Find where the given text appears and provide that cell's center as [X, Y] coordinate. 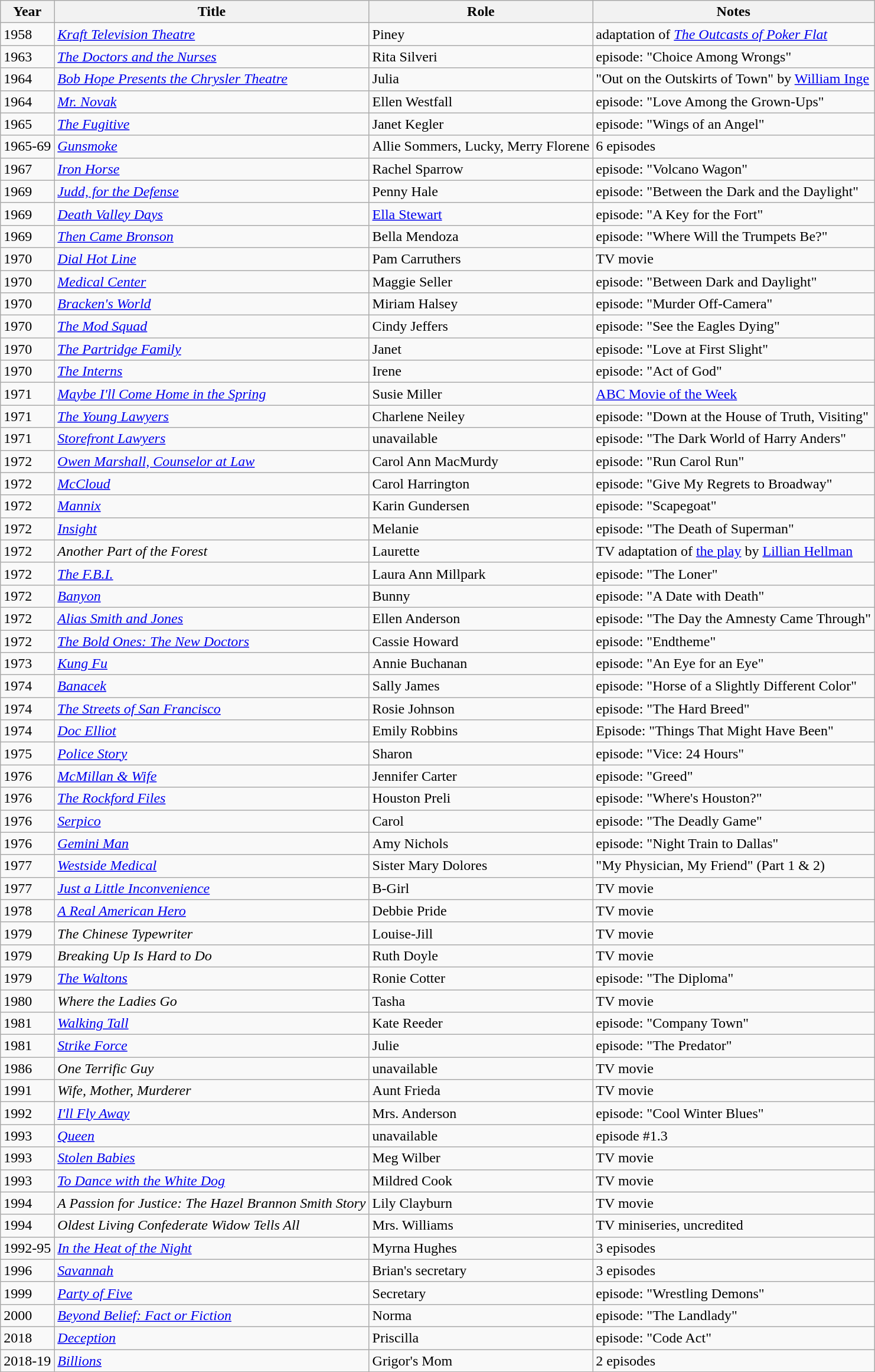
episode: "The Day the Amnesty Came Through" [733, 618]
Cindy Jeffers [481, 327]
Strike Force [211, 1046]
Mr. Novak [211, 102]
Medical Center [211, 282]
Breaking Up Is Hard to Do [211, 956]
The Fugitive [211, 124]
episode: "Down at the House of Truth, Visiting" [733, 416]
episode: "The Deadly Game" [733, 821]
Serpico [211, 821]
episode: "The Death of Superman" [733, 529]
Maybe I'll Come Home in the Spring [211, 394]
Bob Hope Presents the Chrysler Theatre [211, 79]
The Rockford Files [211, 799]
Charlene Neiley [481, 416]
episode: "Run Carol Run" [733, 461]
Debbie Pride [481, 911]
McMillan & Wife [211, 776]
episode: "The Dark World of Harry Anders" [733, 439]
In the Heat of the Night [211, 1248]
1992 [27, 1113]
Oldest Living Confederate Widow Tells All [211, 1226]
Year [27, 12]
The Streets of San Francisco [211, 709]
episode: "See the Eagles Dying" [733, 327]
Secretary [481, 1293]
Melanie [481, 529]
1992-95 [27, 1248]
episode: "A Key for the Fort" [733, 214]
Rosie Johnson [481, 709]
Jennifer Carter [481, 776]
episode #1.3 [733, 1136]
Grigor's Mom [481, 1360]
Priscilla [481, 1338]
Notes [733, 12]
Ellen Westfall [481, 102]
1975 [27, 754]
Aunt Frieda [481, 1091]
Meg Wilber [481, 1158]
Dial Hot Line [211, 259]
episode: "The Hard Breed" [733, 709]
Doc Elliot [211, 731]
Gunsmoke [211, 146]
episode: "Horse of a Slightly Different Color" [733, 686]
Pam Carruthers [481, 259]
Louise-Jill [481, 933]
To Dance with the White Dog [211, 1181]
episode: "Between the Dark and the Daylight" [733, 191]
episode: "The Diploma" [733, 978]
Judd, for the Defense [211, 191]
1991 [27, 1091]
2 episodes [733, 1360]
Carol Harrington [481, 484]
TV adaptation of the play by Lillian Hellman [733, 551]
Police Story [211, 754]
Allie Sommers, Lucky, Merry Florene [481, 146]
The Interns [211, 371]
1980 [27, 1001]
Kung Fu [211, 664]
1965-69 [27, 146]
Ella Stewart [481, 214]
Kraft Television Theatre [211, 34]
McCloud [211, 484]
episode: "Night Train to Dallas" [733, 843]
Insight [211, 529]
Sally James [481, 686]
Another Part of the Forest [211, 551]
Where the Ladies Go [211, 1001]
1965 [27, 124]
episode: "Vice: 24 Hours" [733, 754]
Susie Miller [481, 394]
Lily Clayburn [481, 1203]
Houston Preli [481, 799]
Owen Marshall, Counselor at Law [211, 461]
Carol Ann MacMurdy [481, 461]
The Bold Ones: The New Doctors [211, 641]
One Terrific Guy [211, 1068]
adaptation of The Outcasts of Poker Flat [733, 34]
Rachel Sparrow [481, 169]
ABC Movie of the Week [733, 394]
Miriam Halsey [481, 304]
episode: "Love at First Slight" [733, 349]
1963 [27, 57]
Julie [481, 1046]
Irene [481, 371]
Annie Buchanan [481, 664]
Laura Ann Millpark [481, 573]
Then Came Bronson [211, 236]
episode: "The Landlady" [733, 1315]
1978 [27, 911]
Cassie Howard [481, 641]
The Doctors and the Nurses [211, 57]
The F.B.I. [211, 573]
Janet Kegler [481, 124]
episode: "The Predator" [733, 1046]
Carol [481, 821]
I'll Fly Away [211, 1113]
B-Girl [481, 888]
Brian's secretary [481, 1270]
A Real American Hero [211, 911]
1973 [27, 664]
Kate Reeder [481, 1024]
A Passion for Justice: The Hazel Brannon Smith Story [211, 1203]
"Out on the Outskirts of Town" by William Inge [733, 79]
Sister Mary Dolores [481, 866]
episode: "Between Dark and Daylight" [733, 282]
Norma [481, 1315]
6 episodes [733, 146]
Ronie Cotter [481, 978]
Alias Smith and Jones [211, 618]
episode: "Company Town" [733, 1024]
episode: "Scapegoat" [733, 506]
episode: "Love Among the Grown-Ups" [733, 102]
Bunny [481, 596]
Stolen Babies [211, 1158]
episode: "Code Act" [733, 1338]
Westside Medical [211, 866]
episode: "Where Will the Trumpets Be?" [733, 236]
2018-19 [27, 1360]
Savannah [211, 1270]
Billions [211, 1360]
1999 [27, 1293]
episode: "Volcano Wagon" [733, 169]
episode: "Where's Houston?" [733, 799]
Maggie Seller [481, 282]
episode: "A Date with Death" [733, 596]
Just a Little Inconvenience [211, 888]
episode: "Give My Regrets to Broadway" [733, 484]
episode: "An Eye for an Eye" [733, 664]
Julia [481, 79]
Myrna Hughes [481, 1248]
Death Valley Days [211, 214]
The Waltons [211, 978]
Emily Robbins [481, 731]
episode: "Murder Off-Camera" [733, 304]
1967 [27, 169]
Deception [211, 1338]
episode: "Greed" [733, 776]
episode: "Endtheme" [733, 641]
Gemini Man [211, 843]
Ellen Anderson [481, 618]
episode: "The Loner" [733, 573]
Mrs. Anderson [481, 1113]
Iron Horse [211, 169]
Title [211, 12]
TV miniseries, uncredited [733, 1226]
The Partridge Family [211, 349]
Piney [481, 34]
Mannix [211, 506]
episode: "Act of God" [733, 371]
2000 [27, 1315]
1996 [27, 1270]
Party of Five [211, 1293]
Janet [481, 349]
episode: "Choice Among Wrongs" [733, 57]
Laurette [481, 551]
"My Physician, My Friend" (Part 1 & 2) [733, 866]
episode: "Cool Winter Blues" [733, 1113]
Tasha [481, 1001]
Mildred Cook [481, 1181]
Banyon [211, 596]
Bella Mendoza [481, 236]
2018 [27, 1338]
Episode: "Things That Might Have Been" [733, 731]
episode: "Wings of an Angel" [733, 124]
Penny Hale [481, 191]
Sharon [481, 754]
The Young Lawyers [211, 416]
1958 [27, 34]
Banacek [211, 686]
The Chinese Typewriter [211, 933]
Ruth Doyle [481, 956]
Amy Nichols [481, 843]
Role [481, 12]
Queen [211, 1136]
Rita Silveri [481, 57]
episode: "Wrestling Demons" [733, 1293]
The Mod Squad [211, 327]
Walking Tall [211, 1024]
1986 [27, 1068]
Beyond Belief: Fact or Fiction [211, 1315]
Bracken's World [211, 304]
Karin Gundersen [481, 506]
Mrs. Williams [481, 1226]
Wife, Mother, Murderer [211, 1091]
Storefront Lawyers [211, 439]
